Search for the cell housing the specified text and yield its [x, y] center coordinate. 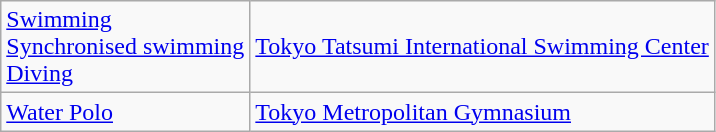
Tokyo Metropolitan Gymnasium [482, 112]
Tokyo Tatsumi International Swimming Center [482, 47]
Water Polo [126, 112]
SwimmingSynchronised swimmingDiving [126, 47]
